Capture the cell that displays the provided text and extract its [x, y] central coordinate. 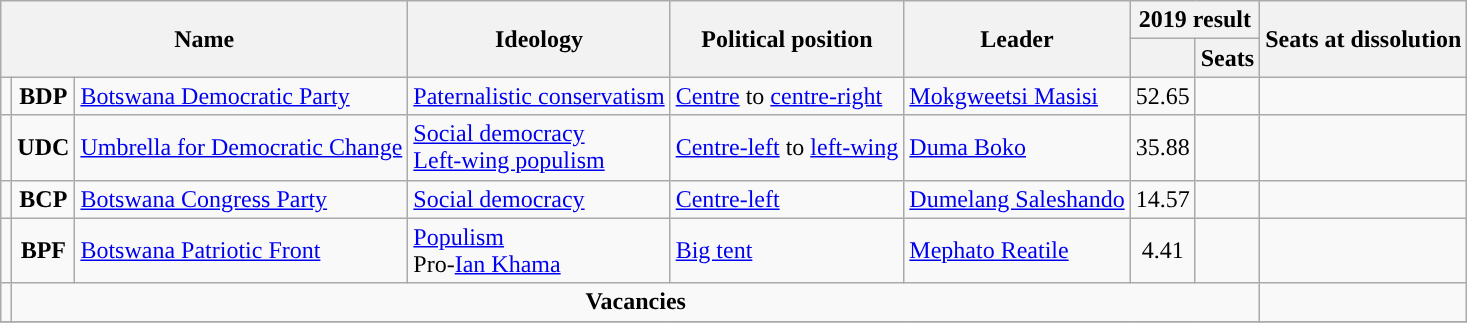
4.41 [1162, 250]
Vacancies [636, 302]
BCP [44, 199]
Centre to centre-right [787, 96]
Botswana Patriotic Front [242, 250]
Centre-left to left-wing [787, 148]
Big tent [787, 250]
Political position [787, 39]
35.88 [1162, 148]
Paternalistic conservatism [539, 96]
Duma Boko [1017, 148]
Seats at dissolution [1364, 39]
Dumelang Saleshando [1017, 199]
2019 result [1194, 20]
Mokgweetsi Masisi [1017, 96]
Ideology [539, 39]
Seats [1227, 58]
BDP [44, 96]
Social democracyLeft-wing populism [539, 148]
Botswana Democratic Party [242, 96]
Umbrella for Democratic Change [242, 148]
52.65 [1162, 96]
Botswana Congress Party [242, 199]
UDC [44, 148]
14.57 [1162, 199]
Leader [1017, 39]
Mephato Reatile [1017, 250]
PopulismPro-Ian Khama [539, 250]
Centre-left [787, 199]
Social democracy [539, 199]
Name [204, 39]
BPF [44, 250]
